From the cell containing the given text, extract its center point as (X, Y) coordinate. 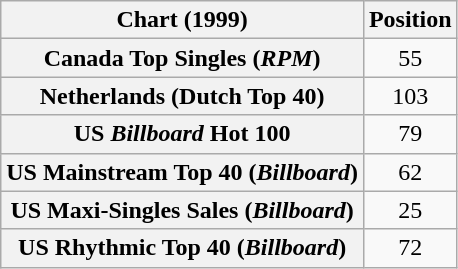
72 (410, 248)
103 (410, 96)
55 (410, 58)
US Rhythmic Top 40 (Billboard) (182, 248)
Position (410, 20)
US Maxi-Singles Sales (Billboard) (182, 210)
Netherlands (Dutch Top 40) (182, 96)
Chart (1999) (182, 20)
Canada Top Singles (RPM) (182, 58)
25 (410, 210)
US Mainstream Top 40 (Billboard) (182, 172)
79 (410, 134)
62 (410, 172)
US Billboard Hot 100 (182, 134)
